Detect which cell encompasses the target text, then output its [x, y] center coordinate. 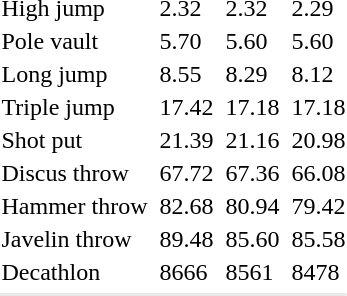
66.08 [318, 173]
85.58 [318, 239]
21.39 [186, 140]
89.48 [186, 239]
Discus throw [74, 173]
5.70 [186, 41]
82.68 [186, 206]
8.12 [318, 74]
8666 [186, 272]
20.98 [318, 140]
Triple jump [74, 107]
8561 [252, 272]
8478 [318, 272]
Shot put [74, 140]
67.72 [186, 173]
8.55 [186, 74]
Decathlon [74, 272]
Long jump [74, 74]
67.36 [252, 173]
Hammer throw [74, 206]
Javelin throw [74, 239]
21.16 [252, 140]
Pole vault [74, 41]
8.29 [252, 74]
17.42 [186, 107]
79.42 [318, 206]
80.94 [252, 206]
85.60 [252, 239]
